Locate the cell with the specified text and output its (x, y) center coordinate. 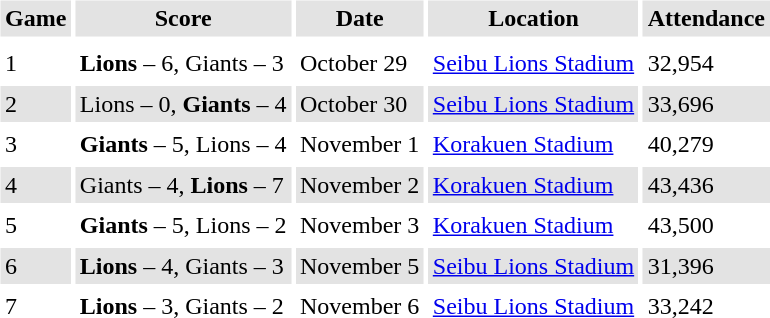
Giants – 4, Lions – 7 (183, 185)
November 2 (360, 185)
31,396 (706, 266)
Giants – 5, Lions – 2 (183, 226)
2 (35, 104)
1 (35, 64)
November 3 (360, 226)
Date (360, 18)
Score (183, 18)
Location (533, 18)
Attendance (706, 18)
32,954 (706, 64)
Game (35, 18)
43,436 (706, 185)
October 29 (360, 64)
5 (35, 226)
6 (35, 266)
November 5 (360, 266)
3 (35, 144)
33,696 (706, 104)
40,279 (706, 144)
43,500 (706, 226)
November 1 (360, 144)
4 (35, 185)
October 30 (360, 104)
Giants – 5, Lions – 4 (183, 144)
Lions – 4, Giants – 3 (183, 266)
Lions – 6, Giants – 3 (183, 64)
Lions – 0, Giants – 4 (183, 104)
